Output the (X, Y) coordinate of the center of the cell containing the given text.  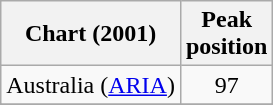
Chart (2001) (91, 34)
Peak position (226, 34)
97 (226, 85)
Australia (ARIA) (91, 85)
